Output the (x, y) coordinate of the center of the cell containing the given text.  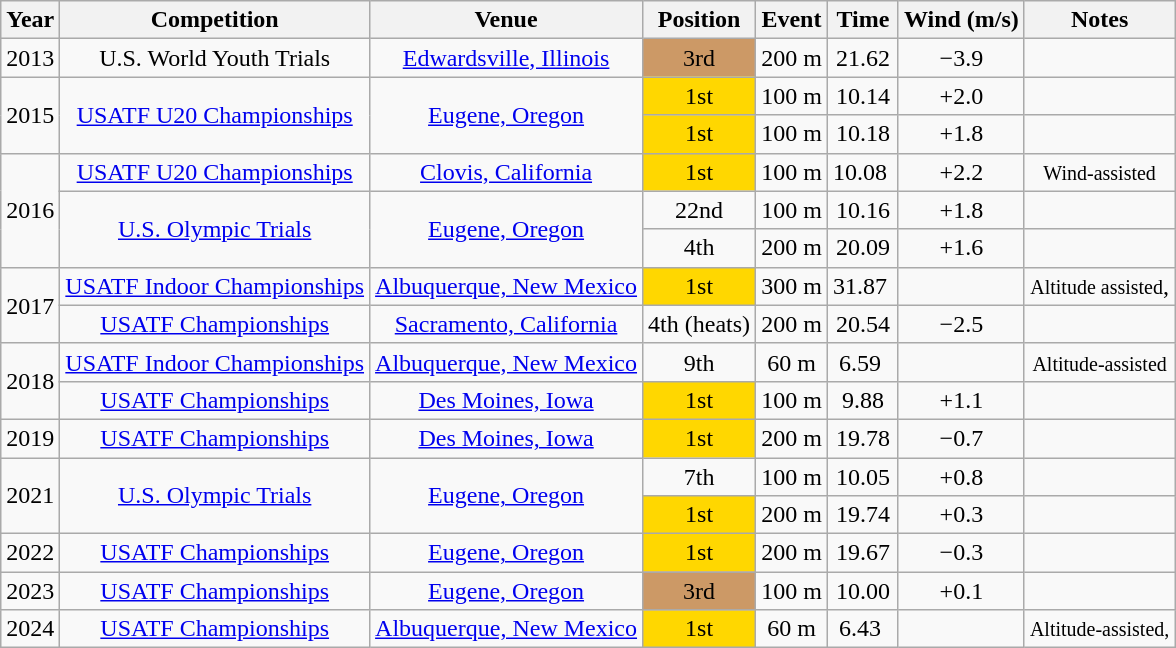
2021 (30, 496)
2023 (30, 591)
6.43 (862, 629)
21.62 (862, 58)
−3.9 (961, 58)
Year (30, 20)
Altitude-assisted (1099, 362)
2018 (30, 381)
19.74 (862, 515)
2015 (30, 115)
+0.3 (961, 515)
19.67 (862, 553)
Sacramento, California (506, 324)
Venue (506, 20)
−2.5 (961, 324)
9.88 (862, 400)
Altitude-assisted, (1099, 629)
4th (heats) (700, 324)
10.18 (862, 134)
10.00 (862, 591)
4th (700, 248)
20.54 (862, 324)
Clovis, California (506, 172)
+1.6 (961, 248)
19.78 (862, 438)
10.08 (862, 172)
2019 (30, 438)
7th (700, 477)
10.16 (862, 210)
−0.3 (961, 553)
2016 (30, 210)
Wind-assisted (1099, 172)
Time (862, 20)
9th (700, 362)
−0.7 (961, 438)
2024 (30, 629)
Position (700, 20)
2013 (30, 58)
20.09 (862, 248)
300 m (792, 286)
Notes (1099, 20)
+0.8 (961, 477)
+0.1 (961, 591)
Competition (215, 20)
2017 (30, 305)
Event (792, 20)
Wind (m/s) (961, 20)
22nd (700, 210)
31.87 (862, 286)
U.S. World Youth Trials (215, 58)
2022 (30, 553)
+2.2 (961, 172)
Edwardsville, Illinois (506, 58)
Altitude assisted, (1099, 286)
+1.1 (961, 400)
6.59 (862, 362)
10.14 (862, 96)
10.05 (862, 477)
+2.0 (961, 96)
